Provide the (X, Y) coordinate of the cell's center where the given text is located.  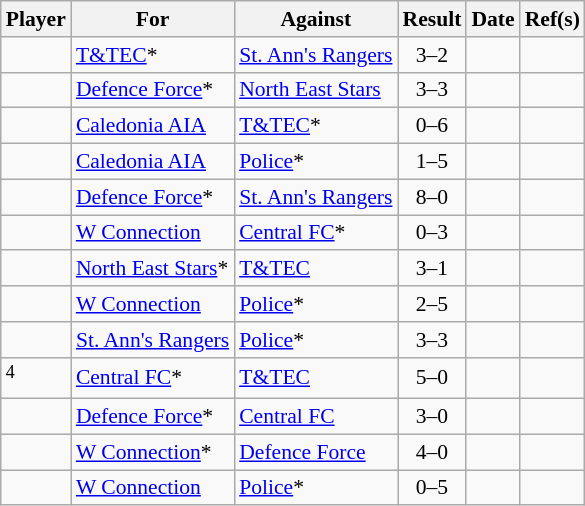
Result (432, 19)
Central FC (316, 417)
Against (316, 19)
1–5 (432, 162)
Defence Force (316, 452)
4–0 (432, 452)
8–0 (432, 197)
W Connection* (152, 452)
3–0 (432, 417)
3–2 (432, 55)
0–5 (432, 488)
For (152, 19)
2–5 (432, 304)
4 (36, 378)
Date (492, 19)
0–6 (432, 126)
Player (36, 19)
3–1 (432, 269)
0–3 (432, 233)
North East Stars* (152, 269)
North East Stars (316, 90)
Ref(s) (552, 19)
5–0 (432, 378)
